Scan for the cell matching the given text and deliver its [X, Y] coordinate at center. 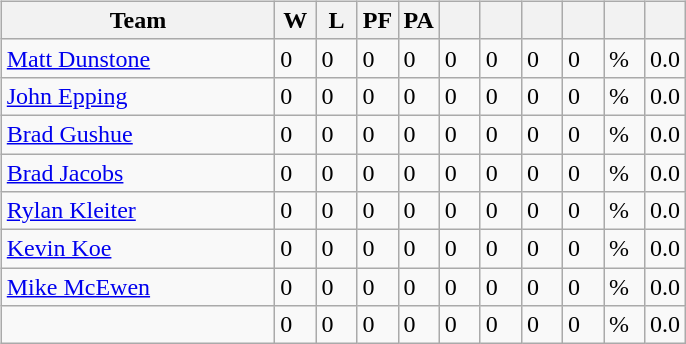
Brad Gushue [138, 134]
Mike McEwen [138, 287]
Kevin Koe [138, 249]
W [296, 20]
Matt Dunstone [138, 58]
Rylan Kleiter [138, 211]
Team [138, 20]
Brad Jacobs [138, 173]
L [336, 20]
PF [378, 20]
PA [418, 20]
John Epping [138, 96]
